Return the [x, y] coordinate for the center point of the cell that contains the specified text.  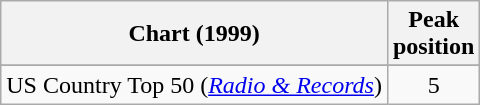
Chart (1999) [194, 34]
Peakposition [433, 34]
US Country Top 50 (Radio & Records) [194, 85]
5 [433, 85]
